Output the (X, Y) coordinate of the center of the cell containing the given text.  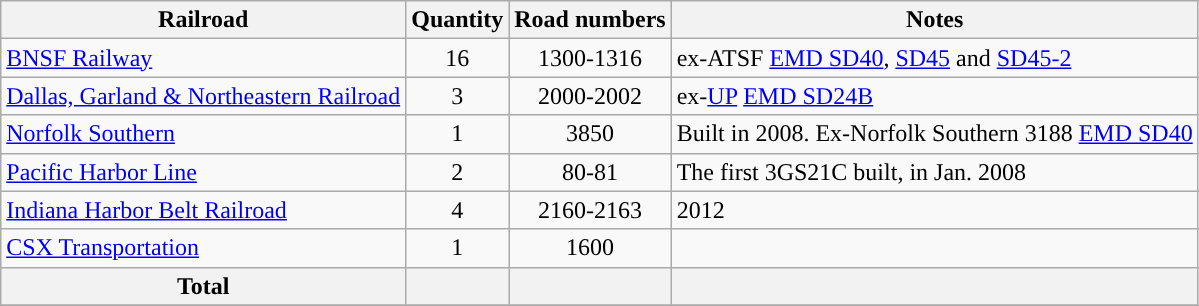
2160-2163 (590, 210)
2 (458, 172)
Norfolk Southern (204, 134)
Railroad (204, 20)
CSX Transportation (204, 248)
Notes (934, 20)
The first 3GS21C built, in Jan. 2008 (934, 172)
2012 (934, 210)
2000-2002 (590, 96)
Dallas, Garland & Northeastern Railroad (204, 96)
1300-1316 (590, 58)
3850 (590, 134)
80-81 (590, 172)
Quantity (458, 20)
ex-ATSF EMD SD40, SD45 and SD45-2 (934, 58)
Built in 2008. Ex-Norfolk Southern 3188 EMD SD40 (934, 134)
BNSF Railway (204, 58)
Indiana Harbor Belt Railroad (204, 210)
3 (458, 96)
1600 (590, 248)
16 (458, 58)
ex-UP EMD SD24B (934, 96)
Road numbers (590, 20)
Total (204, 286)
Pacific Harbor Line (204, 172)
4 (458, 210)
